Search for the cell housing the specified text and yield its [x, y] center coordinate. 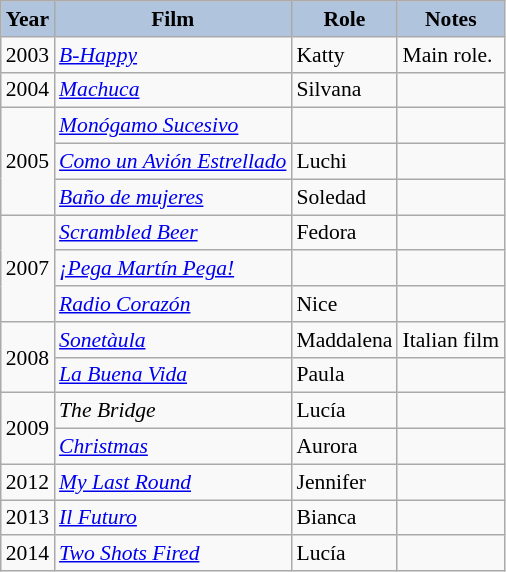
Katty [344, 55]
My Last Round [172, 482]
Machuca [172, 90]
Italian film [450, 340]
2014 [28, 554]
2007 [28, 268]
Nice [344, 304]
Film [172, 19]
Soledad [344, 197]
Aurora [344, 447]
2013 [28, 518]
Monógamo Sucesivo [172, 126]
Christmas [172, 447]
Il Futuro [172, 518]
Role [344, 19]
Radio Corazón [172, 304]
Luchi [344, 162]
Two Shots Fired [172, 554]
2009 [28, 428]
La Buena Vida [172, 375]
2012 [28, 482]
Baño de mujeres [172, 197]
2008 [28, 358]
Fedora [344, 233]
The Bridge [172, 411]
Notes [450, 19]
B-Happy [172, 55]
Maddalena [344, 340]
Paula [344, 375]
Scrambled Beer [172, 233]
2005 [28, 162]
Silvana [344, 90]
2003 [28, 55]
Main role. [450, 55]
Bianca [344, 518]
¡Pega Martín Pega! [172, 269]
Sonetàula [172, 340]
Jennifer [344, 482]
2004 [28, 90]
Year [28, 19]
Como un Avión Estrellado [172, 162]
